Identify which cell holds the provided text, then report its (X, Y) central coordinate. 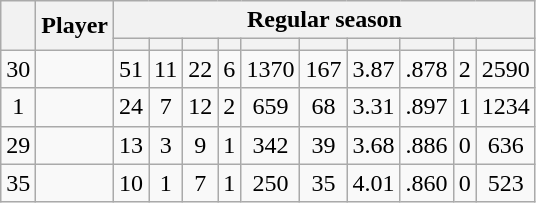
24 (132, 107)
523 (506, 183)
30 (18, 69)
Regular season (325, 20)
3 (166, 145)
39 (324, 145)
22 (200, 69)
.878 (426, 69)
659 (270, 107)
342 (270, 145)
29 (18, 145)
250 (270, 183)
51 (132, 69)
12 (200, 107)
13 (132, 145)
Player (75, 26)
636 (506, 145)
10 (132, 183)
1370 (270, 69)
167 (324, 69)
.897 (426, 107)
.886 (426, 145)
9 (200, 145)
4.01 (374, 183)
11 (166, 69)
.860 (426, 183)
3.68 (374, 145)
1234 (506, 107)
3.31 (374, 107)
68 (324, 107)
6 (230, 69)
3.87 (374, 69)
2590 (506, 69)
